Scan for the cell matching the given text and deliver its [X, Y] coordinate at center. 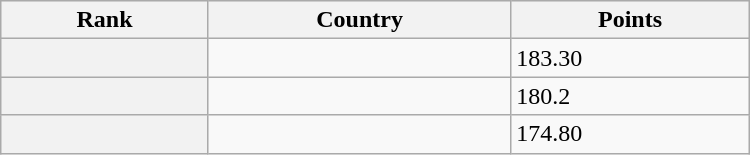
Country [359, 20]
180.2 [630, 96]
Points [630, 20]
Rank [105, 20]
174.80 [630, 134]
183.30 [630, 58]
